Return the [X, Y] coordinate for the center point of the cell that contains the specified text.  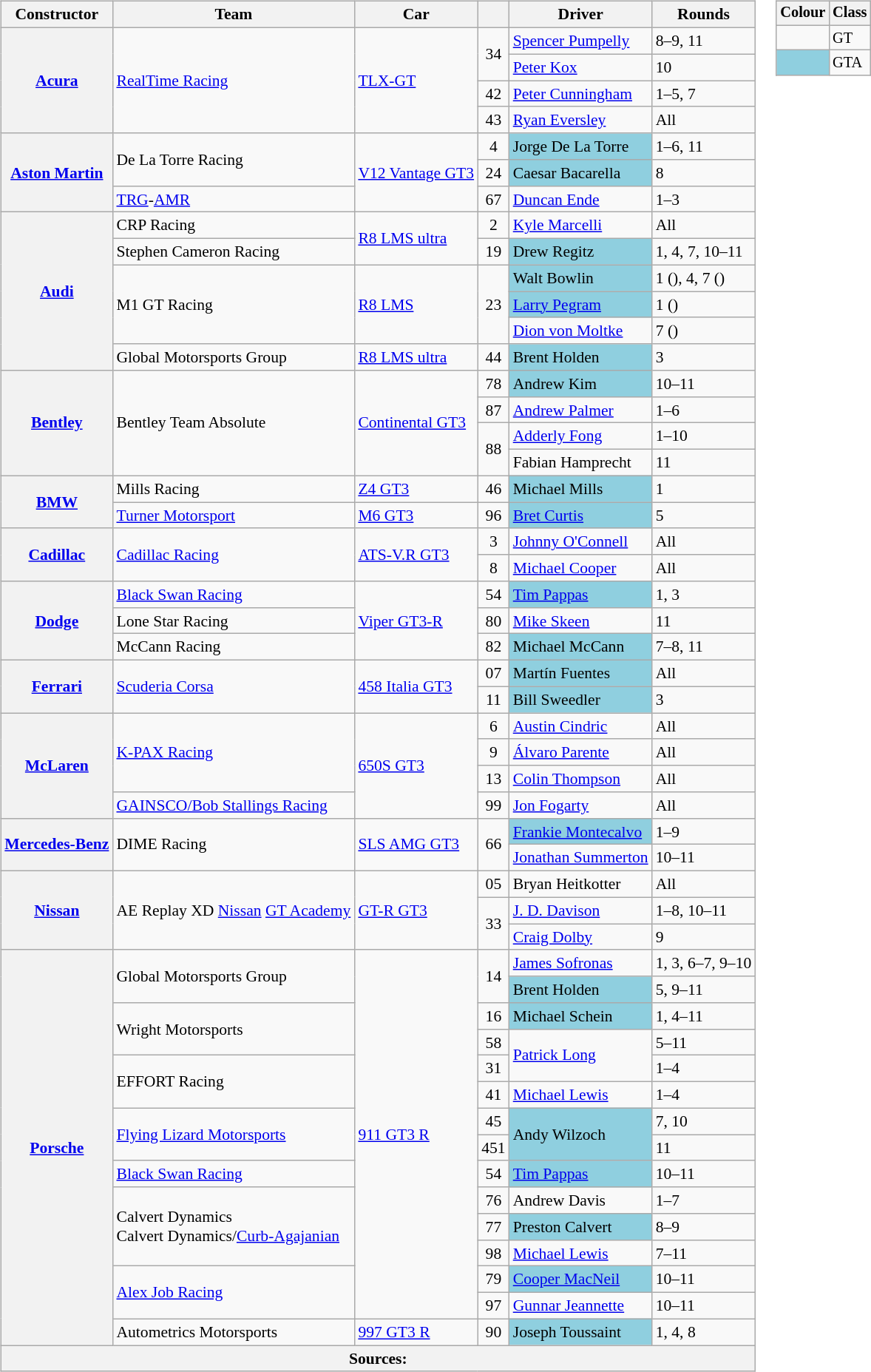
16 [494, 1016]
Turner Motorsport [234, 516]
Fabian Hamprecht [581, 462]
Mills Racing [234, 489]
97 [494, 1305]
DIME Racing [234, 845]
Viper GT3-R [416, 621]
AE Replay XD Nissan GT Academy [234, 910]
4 [494, 146]
43 [494, 120]
33 [494, 923]
Driver [581, 15]
44 [494, 357]
Flying Lizard Motorsports [234, 1135]
Johnny O'Connell [581, 541]
78 [494, 384]
650S GT3 [416, 766]
Peter Kox [581, 67]
BMW [56, 501]
Patrick Long [581, 1055]
7 () [704, 331]
Audi [56, 291]
Caesar Bacarella [581, 173]
K-PAX Racing [234, 753]
Austin Cindric [581, 726]
RealTime Racing [234, 80]
Duncan Ende [581, 199]
451 [494, 1148]
EFFORT Racing [234, 1081]
1, 3, 6–7, 9–10 [704, 963]
87 [494, 410]
Álvaro Parente [581, 752]
GT-R GT3 [416, 910]
1–9 [704, 831]
Colin Thompson [581, 779]
Scuderia Corsa [234, 686]
Stephen Cameron Racing [234, 251]
Mike Skeen [581, 621]
ATS-V.R GT3 [416, 555]
Andrew Davis [581, 1200]
6 [494, 726]
90 [494, 1332]
1 (), 4, 7 () [704, 278]
GAINSCO/Bob Stallings Racing [234, 805]
Constructor [56, 15]
Larry Pegram [581, 305]
Class [850, 13]
Drew Regitz [581, 251]
TRG-AMR [234, 199]
Andrew Kim [581, 384]
42 [494, 94]
34 [494, 53]
24 [494, 173]
GT [850, 38]
13 [494, 779]
Walt Bowlin [581, 278]
Ryan Eversley [581, 120]
23 [494, 305]
997 GT3 R [416, 1332]
07 [494, 673]
M1 GT Racing [234, 305]
McLaren [56, 766]
05 [494, 884]
Frankie Montecalvo [581, 831]
1–8, 10–11 [704, 910]
Dion von Moltke [581, 331]
Z4 GT3 [416, 489]
Adderly Fong [581, 436]
98 [494, 1253]
Aston Martin [56, 173]
Martín Fuentes [581, 673]
80 [494, 621]
76 [494, 1200]
Porsche [56, 1147]
5–11 [704, 1042]
Andy Wilzoch [581, 1135]
Mercedes-Benz [56, 845]
8–9, 11 [704, 41]
Jonathan Summerton [581, 858]
41 [494, 1095]
5 [704, 516]
V12 Vantage GT3 [416, 173]
7, 10 [704, 1121]
5, 9–11 [704, 990]
Bentley [56, 423]
Sources: [378, 1359]
58 [494, 1042]
Bentley Team Absolute [234, 423]
TLX-GT [416, 80]
GTA [850, 63]
67 [494, 199]
911 GT3 R [416, 1135]
CRP Racing [234, 226]
Nissan [56, 910]
77 [494, 1227]
7–11 [704, 1253]
31 [494, 1069]
Ferrari [56, 686]
Michael McCann [581, 647]
De La Torre Racing [234, 160]
14 [494, 976]
Continental GT3 [416, 423]
1–6 [704, 410]
Bill Sweedler [581, 700]
46 [494, 489]
Dodge [56, 621]
Lone Star Racing [234, 621]
Michael Schein [581, 1016]
Autometrics Motorsports [234, 1332]
2 [494, 226]
Colour [803, 13]
Bryan Heitkotter [581, 884]
Wright Motorsports [234, 1030]
458 Italia GT3 [416, 686]
79 [494, 1280]
SLS AMG GT3 [416, 845]
Car [416, 15]
R8 LMS [416, 305]
Cadillac [56, 555]
Joseph Toussaint [581, 1332]
Team [234, 15]
1–7 [704, 1200]
Acura [56, 80]
Kyle Marcelli [581, 226]
1, 4, 8 [704, 1332]
1 () [704, 305]
Spencer Pumpelly [581, 41]
J. D. Davison [581, 910]
Calvert Dynamics Calvert Dynamics/Curb-Agajanian [234, 1226]
Bret Curtis [581, 516]
Peter Cunningham [581, 94]
82 [494, 647]
Michael Mills [581, 489]
45 [494, 1121]
1–6, 11 [704, 146]
1–3 [704, 199]
96 [494, 516]
7–8, 11 [704, 647]
1, 3 [704, 595]
10 [704, 67]
88 [494, 450]
1, 4–11 [704, 1016]
Jon Fogarty [581, 805]
Cooper MacNeil [581, 1280]
M6 GT3 [416, 516]
1–10 [704, 436]
19 [494, 251]
1 [704, 489]
Jorge De La Torre [581, 146]
1, 4, 7, 10–11 [704, 251]
Andrew Palmer [581, 410]
McCann Racing [234, 647]
66 [494, 845]
99 [494, 805]
Cadillac Racing [234, 555]
Gunnar Jeannette [581, 1305]
8–9 [704, 1227]
Preston Calvert [581, 1227]
Michael Cooper [581, 568]
Craig Dolby [581, 937]
1–5, 7 [704, 94]
Rounds [704, 15]
Alex Job Racing [234, 1293]
James Sofronas [581, 963]
